Return [x, y] of the center of cell containing provided text 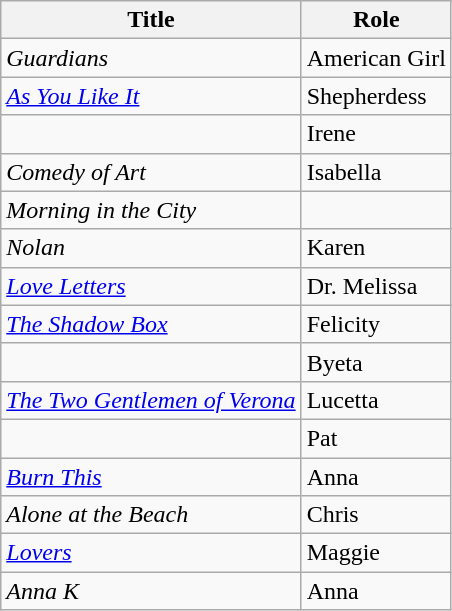
Isabella [376, 172]
Title [151, 20]
American Girl [376, 58]
Irene [376, 134]
Love Letters [151, 286]
Dr. Melissa [376, 286]
Alone at the Beach [151, 515]
Lucetta [376, 400]
Morning in the City [151, 210]
The Shadow Box [151, 324]
Maggie [376, 553]
Comedy of Art [151, 172]
Chris [376, 515]
Shepherdess [376, 96]
Burn This [151, 477]
Anna K [151, 591]
Felicity [376, 324]
Nolan [151, 248]
Pat [376, 438]
Role [376, 20]
Byeta [376, 362]
Guardians [151, 58]
As You Like It [151, 96]
The Two Gentlemen of Verona [151, 400]
Karen [376, 248]
Lovers [151, 553]
